Find where the given text appears and provide that cell's center as [x, y] coordinate. 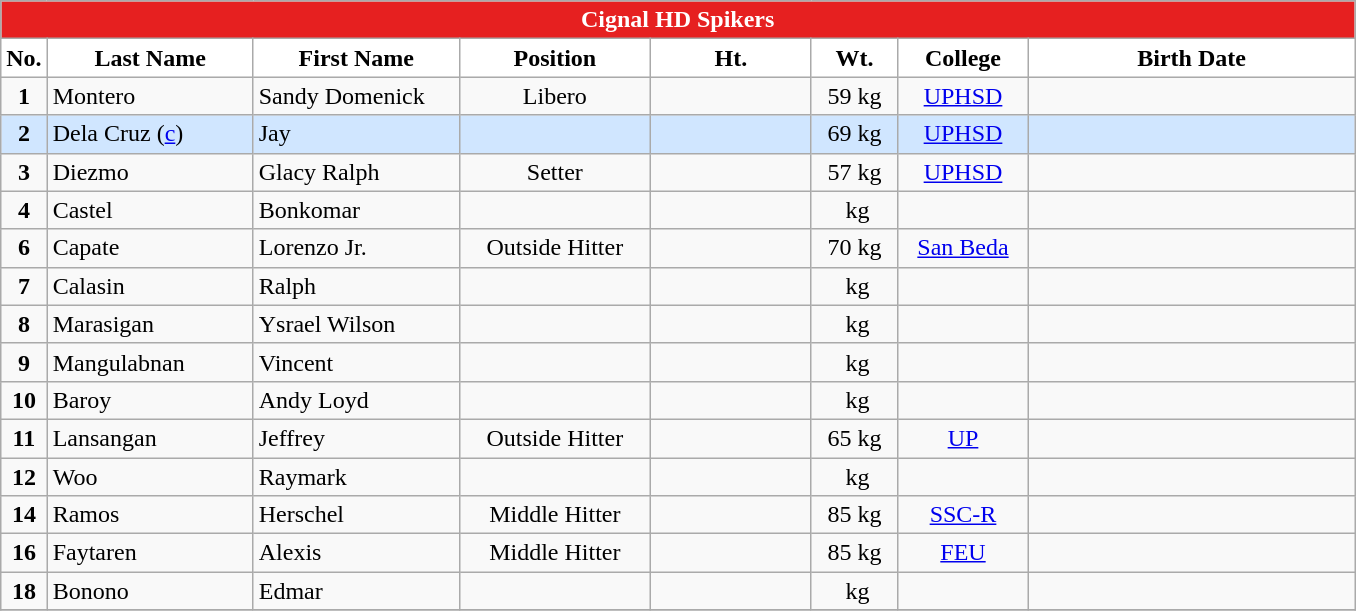
9 [24, 362]
14 [24, 515]
Calasin [150, 286]
No. [24, 58]
Raymark [356, 477]
70 kg [854, 248]
Position [554, 58]
Marasigan [150, 324]
Jeffrey [356, 438]
FEU [962, 553]
Jay [356, 134]
Lorenzo Jr. [356, 248]
Ralph [356, 286]
10 [24, 400]
Glacy Ralph [356, 172]
3 [24, 172]
First Name [356, 58]
7 [24, 286]
Setter [554, 172]
Faytaren [150, 553]
Lansangan [150, 438]
65 kg [854, 438]
UP [962, 438]
SSC-R [962, 515]
Ysrael Wilson [356, 324]
59 kg [854, 96]
Bonono [150, 591]
18 [24, 591]
Birth Date [1192, 58]
College [962, 58]
Alexis [356, 553]
San Beda [962, 248]
8 [24, 324]
Last Name [150, 58]
12 [24, 477]
Baroy [150, 400]
Dela Cruz (c) [150, 134]
Ramos [150, 515]
Diezmo [150, 172]
Ht. [730, 58]
6 [24, 248]
Edmar [356, 591]
Mangulabnan [150, 362]
11 [24, 438]
Sandy Domenick [356, 96]
Cignal HD Spikers [678, 20]
4 [24, 210]
69 kg [854, 134]
Woo [150, 477]
Montero [150, 96]
Libero [554, 96]
2 [24, 134]
57 kg [854, 172]
16 [24, 553]
Capate [150, 248]
Herschel [356, 515]
1 [24, 96]
Wt. [854, 58]
Vincent [356, 362]
Bonkomar [356, 210]
Castel [150, 210]
Andy Loyd [356, 400]
